From the cell containing the given text, extract its center point as (x, y) coordinate. 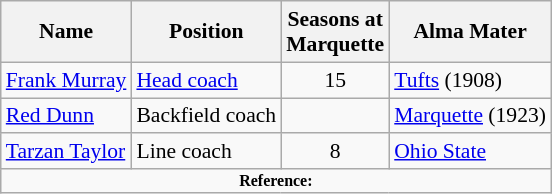
Tarzan Taylor (66, 152)
Tufts (1908) (470, 80)
Line coach (206, 152)
Ohio State (470, 152)
8 (335, 152)
15 (335, 80)
Name (66, 32)
Red Dunn (66, 116)
Alma Mater (470, 32)
Seasons atMarquette (335, 32)
Marquette (1923) (470, 116)
Backfield coach (206, 116)
Frank Murray (66, 80)
Head coach (206, 80)
Position (206, 32)
Reference: (276, 181)
